Scan for the cell matching the given text and deliver its (x, y) coordinate at center. 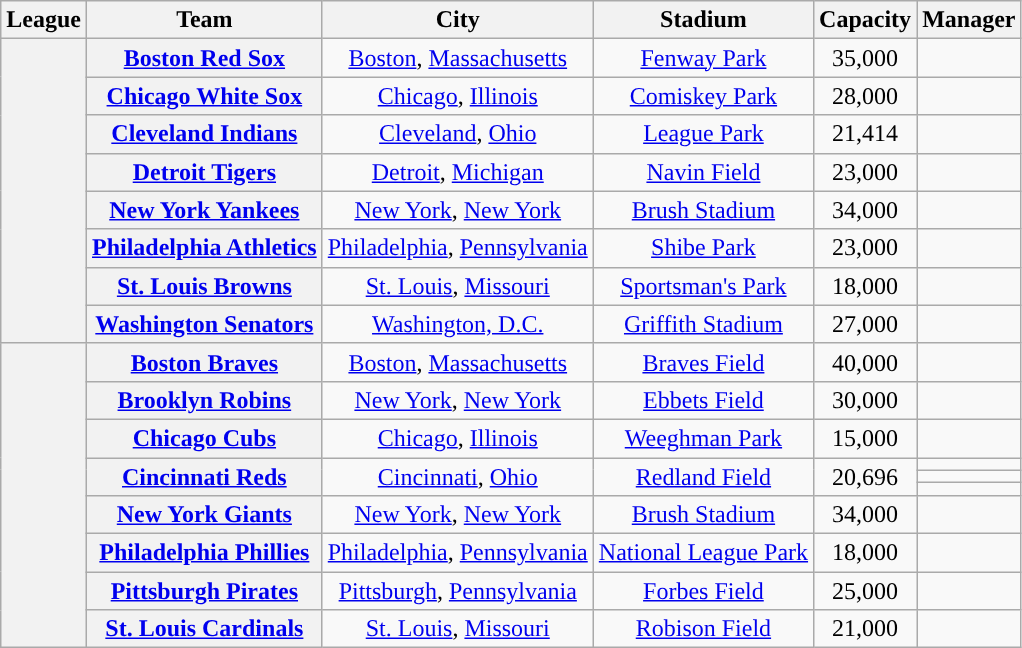
Team (204, 20)
Ebbets Field (703, 400)
Fenway Park (703, 58)
Sportsman's Park (703, 286)
Detroit Tigers (204, 172)
Stadium (703, 20)
Philadelphia Phillies (204, 553)
Capacity (866, 20)
Braves Field (703, 362)
Cleveland, Ohio (458, 134)
New York Giants (204, 515)
25,000 (866, 591)
New York Yankees (204, 210)
Robison Field (703, 629)
Pittsburgh Pirates (204, 591)
Washington Senators (204, 324)
Detroit, Michigan (458, 172)
Forbes Field (703, 591)
Griffith Stadium (703, 324)
Pittsburgh, Pennsylvania (458, 591)
Boston Braves (204, 362)
28,000 (866, 96)
15,000 (866, 438)
Navin Field (703, 172)
Brooklyn Robins (204, 400)
Philadelphia Athletics (204, 248)
Shibe Park (703, 248)
Cincinnati, Ohio (458, 477)
Chicago Cubs (204, 438)
St. Louis Browns (204, 286)
Washington, D.C. (458, 324)
City (458, 20)
21,414 (866, 134)
27,000 (866, 324)
St. Louis Cardinals (204, 629)
League Park (703, 134)
Boston Red Sox (204, 58)
Manager (969, 20)
35,000 (866, 58)
Redland Field (703, 477)
30,000 (866, 400)
Cincinnati Reds (204, 477)
20,696 (866, 477)
Weeghman Park (703, 438)
League (44, 20)
Chicago White Sox (204, 96)
21,000 (866, 629)
Cleveland Indians (204, 134)
National League Park (703, 553)
40,000 (866, 362)
Comiskey Park (703, 96)
